Search for the cell housing the specified text and yield its [X, Y] center coordinate. 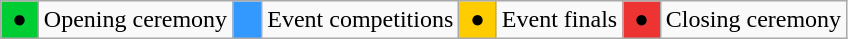
Event competitions [360, 20]
Opening ceremony [135, 20]
Event finals [559, 20]
Closing ceremony [753, 20]
